Detect which cell encompasses the target text, then output its (X, Y) center coordinate. 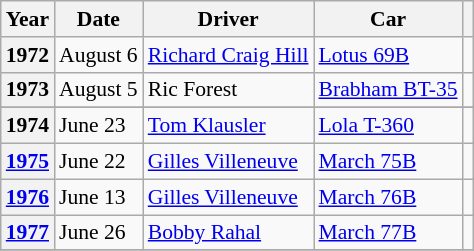
Tom Klausler (228, 126)
March 76B (388, 197)
1972 (28, 55)
Richard Craig Hill (228, 55)
March 75B (388, 162)
Lotus 69B (388, 55)
August 5 (98, 90)
March 77B (388, 233)
Car (388, 19)
August 6 (98, 55)
June 13 (98, 197)
Bobby Rahal (228, 233)
1975 (28, 162)
Brabham BT-35 (388, 90)
Year (28, 19)
1976 (28, 197)
June 26 (98, 233)
June 23 (98, 126)
Date (98, 19)
Driver (228, 19)
1973 (28, 90)
1977 (28, 233)
1974 (28, 126)
June 22 (98, 162)
Ric Forest (228, 90)
Lola T-360 (388, 126)
